Extract the [x, y] coordinate from the center of the cell holding the provided text.  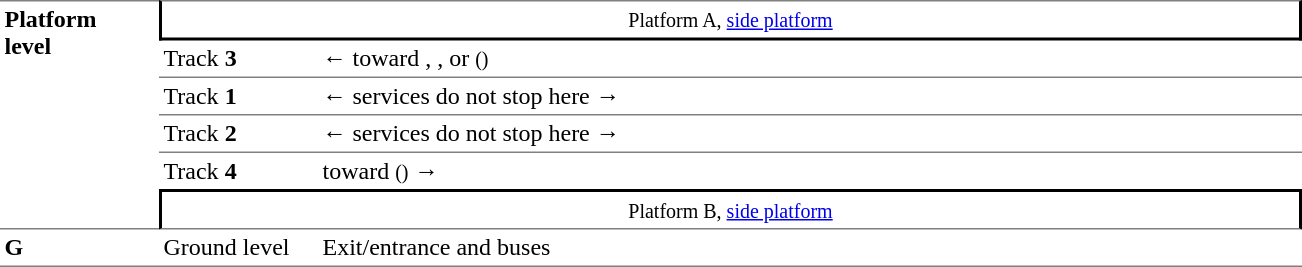
Platform B, side platform [730, 209]
Platformlevel [80, 115]
Track 4 [238, 171]
← toward , , or () [810, 59]
Track 3 [238, 59]
Track 1 [238, 97]
Platform A, side platform [730, 20]
Track 2 [238, 135]
toward () → [810, 171]
